Output the (X, Y) coordinate of the center of the cell containing the given text.  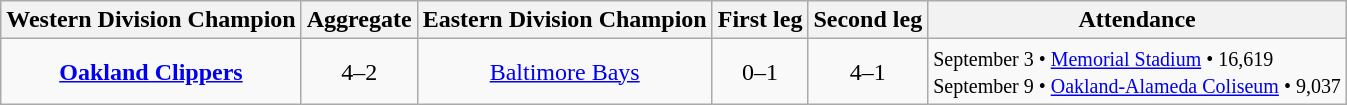
Attendance (1138, 20)
Oakland Clippers (151, 72)
Second leg (868, 20)
4–1 (868, 72)
September 3 • Memorial Stadium • 16,619September 9 • Oakland-Alameda Coliseum • 9,037 (1138, 72)
4–2 (359, 72)
Aggregate (359, 20)
Western Division Champion (151, 20)
Baltimore Bays (564, 72)
Eastern Division Champion (564, 20)
First leg (760, 20)
0–1 (760, 72)
